Pinpoint the cell where the given text exists, returning its (x, y) midpoint coordinate. 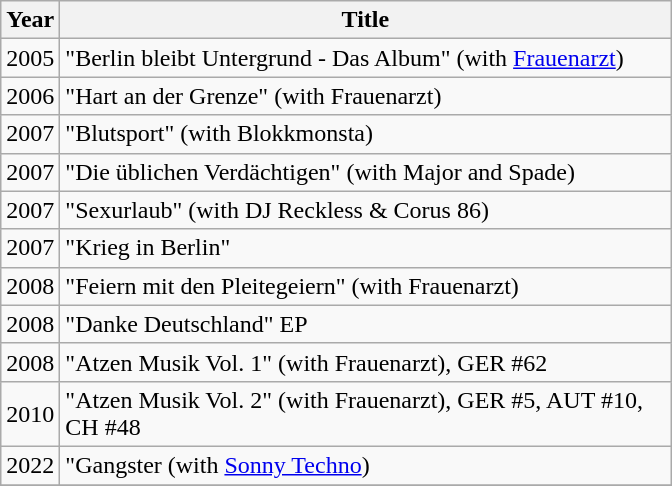
2006 (30, 96)
Title (366, 20)
"Atzen Musik Vol. 1" (with Frauenarzt), GER #62 (366, 362)
"Die üblichen Verdächtigen" (with Major and Spade) (366, 172)
"Gangster (with Sonny Techno) (366, 465)
Year (30, 20)
2022 (30, 465)
2010 (30, 414)
"Feiern mit den Pleitegeiern" (with Frauenarzt) (366, 286)
"Danke Deutschland" EP (366, 324)
2005 (30, 58)
"Sexurlaub" (with DJ Reckless & Corus 86) (366, 210)
"Krieg in Berlin" (366, 248)
"Atzen Musik Vol. 2" (with Frauenarzt), GER #5, AUT #10, CH #48 (366, 414)
"Hart an der Grenze" (with Frauenarzt) (366, 96)
"Berlin bleibt Untergrund - Das Album" (with Frauenarzt) (366, 58)
"Blutsport" (with Blokkmonsta) (366, 134)
